Pinpoint the cell where the given text exists, returning its (x, y) midpoint coordinate. 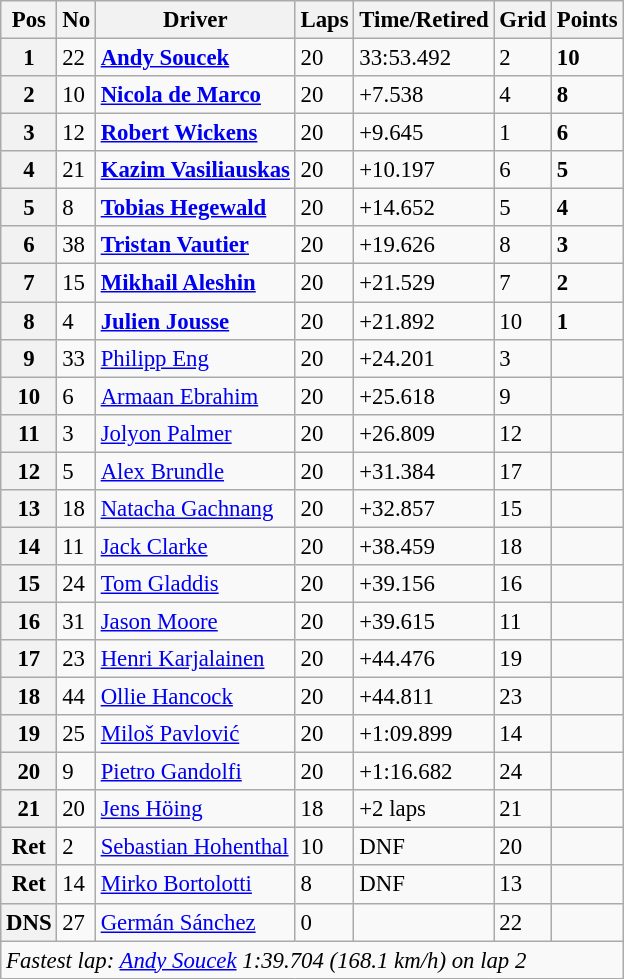
33 (76, 358)
Driver (195, 20)
+7.538 (424, 95)
Fastest lap: Andy Soucek 1:39.704 (168.1 km/h) on lap 2 (312, 960)
Laps (324, 20)
Sebastian Hohenthal (195, 847)
+24.201 (424, 358)
Natacha Gachnang (195, 509)
Jack Clarke (195, 546)
Robert Wickens (195, 133)
Tristan Vautier (195, 245)
+44.476 (424, 659)
No (76, 20)
Pietro Gandolfi (195, 772)
Julien Jousse (195, 321)
+31.384 (424, 471)
+38.459 (424, 546)
Pos (29, 20)
Jolyon Palmer (195, 433)
Mikhail Aleshin (195, 283)
33:53.492 (424, 58)
+39.615 (424, 621)
Germán Sánchez (195, 922)
+9.645 (424, 133)
+2 laps (424, 809)
44 (76, 697)
Miloš Pavlović (195, 734)
DNS (29, 922)
+21.892 (424, 321)
+19.626 (424, 245)
Jens Höing (195, 809)
0 (324, 922)
+25.618 (424, 396)
Mirko Bortolotti (195, 885)
Time/Retired (424, 20)
Kazim Vasiliauskas (195, 170)
+14.652 (424, 208)
+10.197 (424, 170)
Ollie Hancock (195, 697)
Tobias Hegewald (195, 208)
Alex Brundle (195, 471)
+32.857 (424, 509)
Jason Moore (195, 621)
+1:09.899 (424, 734)
25 (76, 734)
Nicola de Marco (195, 95)
31 (76, 621)
Armaan Ebrahim (195, 396)
Philipp Eng (195, 358)
27 (76, 922)
+21.529 (424, 283)
Henri Karjalainen (195, 659)
Grid (522, 20)
+39.156 (424, 584)
+1:16.682 (424, 772)
+26.809 (424, 433)
Tom Gladdis (195, 584)
38 (76, 245)
Andy Soucek (195, 58)
+44.811 (424, 697)
Points (588, 20)
